Detect which cell encompasses the target text, then output its (x, y) center coordinate. 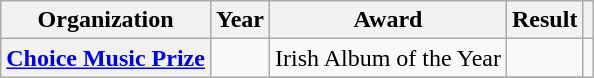
Result (545, 20)
Irish Album of the Year (388, 58)
Organization (106, 20)
Choice Music Prize (106, 58)
Award (388, 20)
Year (240, 20)
